Pinpoint the cell where the given text exists, returning its [x, y] midpoint coordinate. 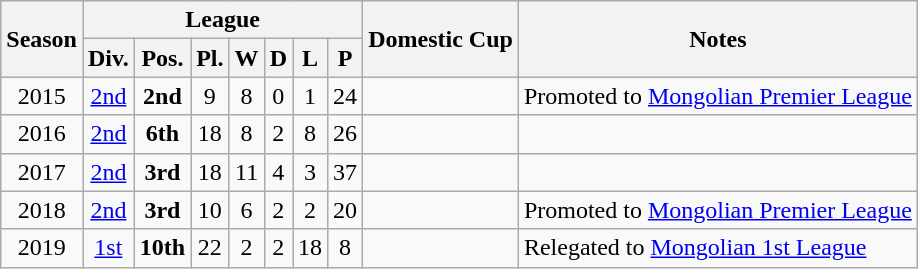
1st [108, 248]
D [278, 58]
P [346, 58]
Div. [108, 58]
1 [310, 96]
Pl. [210, 58]
37 [346, 172]
10th [162, 248]
Season [42, 39]
2015 [42, 96]
4 [278, 172]
26 [346, 134]
10 [210, 210]
24 [346, 96]
20 [346, 210]
2019 [42, 248]
6th [162, 134]
6 [246, 210]
Pos. [162, 58]
9 [210, 96]
0 [278, 96]
W [246, 58]
2018 [42, 210]
League [222, 20]
Notes [718, 39]
22 [210, 248]
L [310, 58]
2017 [42, 172]
11 [246, 172]
2016 [42, 134]
Relegated to Mongolian 1st League [718, 248]
3 [310, 172]
Domestic Cup [441, 39]
